Scan for the cell matching the given text and deliver its (X, Y) coordinate at center. 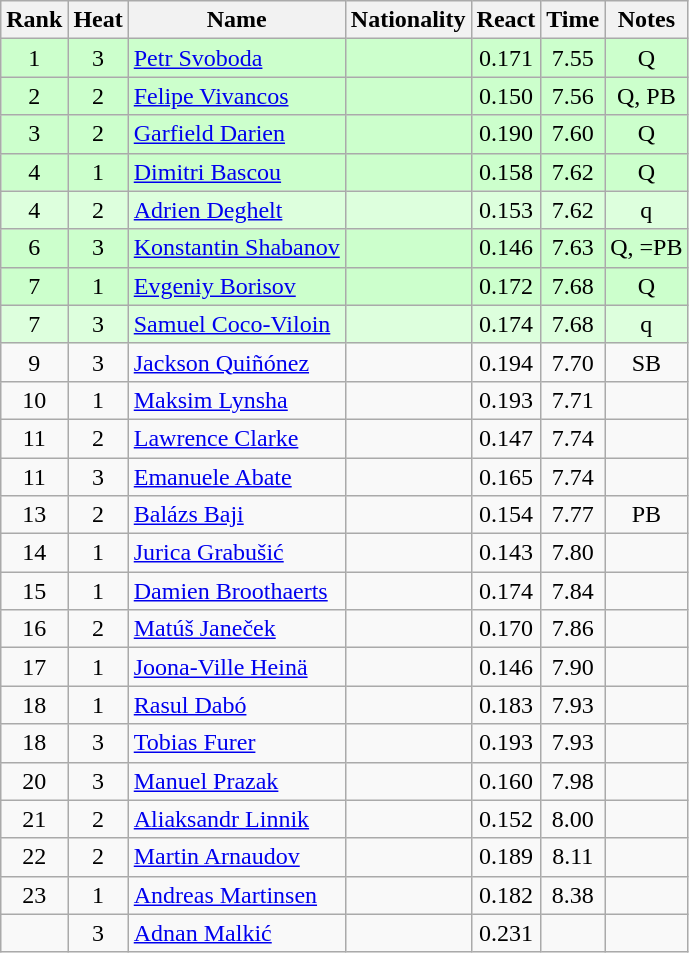
0.190 (506, 134)
7.84 (573, 591)
7.80 (573, 553)
7.63 (573, 248)
PB (646, 515)
Q, =PB (646, 248)
14 (34, 553)
Time (573, 20)
21 (34, 819)
7.60 (573, 134)
Name (236, 20)
0.170 (506, 629)
0.189 (506, 857)
Garfield Darien (236, 134)
0.194 (506, 362)
0.158 (506, 172)
0.160 (506, 781)
Maksim Lynsha (236, 400)
SB (646, 362)
Notes (646, 20)
0.153 (506, 210)
Petr Svoboda (236, 58)
Heat (98, 20)
20 (34, 781)
10 (34, 400)
Balázs Baji (236, 515)
Martin Arnaudov (236, 857)
0.182 (506, 895)
Samuel Coco-Viloin (236, 324)
Jackson Quiñónez (236, 362)
0.183 (506, 705)
Rasul Dabó (236, 705)
Q, PB (646, 96)
Tobias Furer (236, 743)
Matúš Janeček (236, 629)
8.00 (573, 819)
Lawrence Clarke (236, 438)
Konstantin Shabanov (236, 248)
0.152 (506, 819)
Felipe Vivancos (236, 96)
7.71 (573, 400)
17 (34, 667)
0.165 (506, 477)
Aliaksandr Linnik (236, 819)
0.231 (506, 933)
0.154 (506, 515)
22 (34, 857)
7.86 (573, 629)
23 (34, 895)
Joona-Ville Heinä (236, 667)
7.77 (573, 515)
8.38 (573, 895)
0.147 (506, 438)
0.143 (506, 553)
Rank (34, 20)
16 (34, 629)
Nationality (408, 20)
0.172 (506, 286)
0.171 (506, 58)
Manuel Prazak (236, 781)
7.90 (573, 667)
Evgeniy Borisov (236, 286)
Damien Broothaerts (236, 591)
React (506, 20)
7.55 (573, 58)
Dimitri Bascou (236, 172)
7.56 (573, 96)
7.98 (573, 781)
13 (34, 515)
Adrien Deghelt (236, 210)
0.150 (506, 96)
15 (34, 591)
6 (34, 248)
8.11 (573, 857)
Emanuele Abate (236, 477)
Andreas Martinsen (236, 895)
Adnan Malkić (236, 933)
7.70 (573, 362)
Jurica Grabušić (236, 553)
9 (34, 362)
